From the cell containing the given text, extract its center point as (x, y) coordinate. 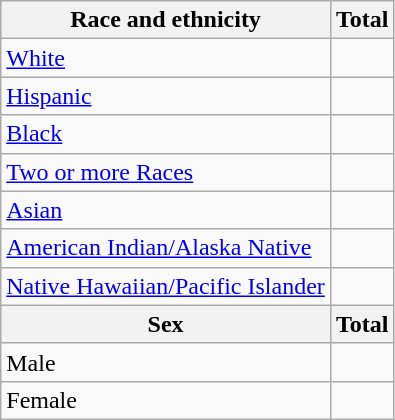
Two or more Races (166, 172)
Asian (166, 210)
Male (166, 362)
Sex (166, 324)
Hispanic (166, 96)
Race and ethnicity (166, 20)
White (166, 58)
American Indian/Alaska Native (166, 248)
Female (166, 400)
Native Hawaiian/Pacific Islander (166, 286)
Black (166, 134)
